Detect which cell encompasses the target text, then output its (x, y) center coordinate. 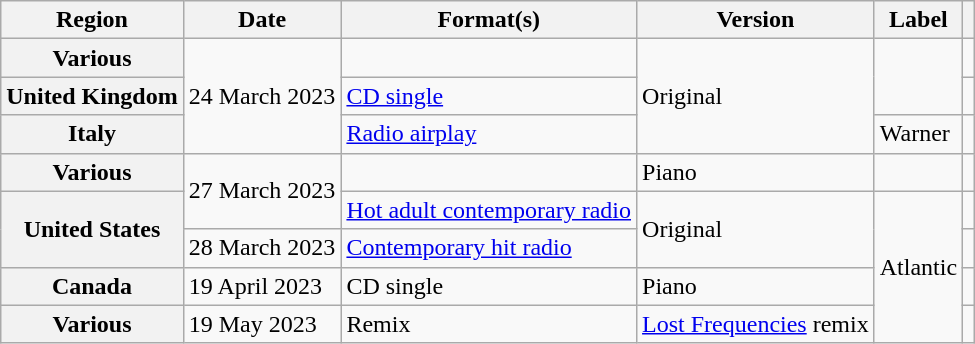
Atlantic (918, 267)
27 March 2023 (262, 191)
19 May 2023 (262, 324)
Format(s) (489, 20)
19 April 2023 (262, 286)
United States (92, 229)
Region (92, 20)
Version (756, 20)
Radio airplay (489, 134)
Hot adult contemporary radio (489, 210)
Canada (92, 286)
Remix (489, 324)
24 March 2023 (262, 96)
Date (262, 20)
Italy (92, 134)
Lost Frequencies remix (756, 324)
Label (918, 20)
United Kingdom (92, 96)
28 March 2023 (262, 248)
Warner (918, 134)
Contemporary hit radio (489, 248)
